Extract the [X, Y] coordinate from the center of the cell holding the provided text.  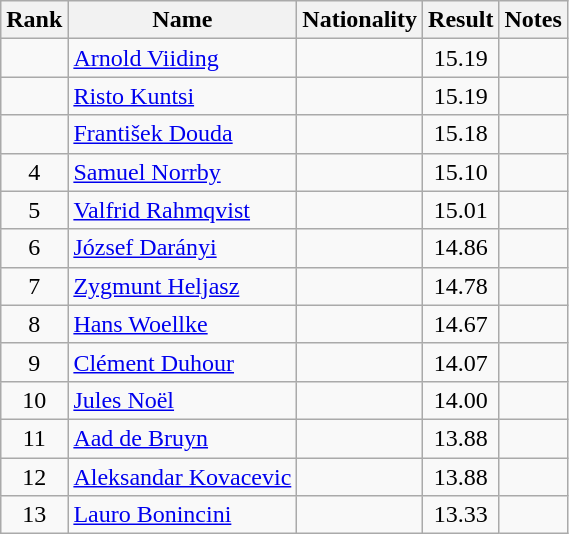
14.00 [461, 400]
8 [34, 324]
13.33 [461, 515]
František Douda [182, 134]
Aleksandar Kovacevic [182, 477]
10 [34, 400]
5 [34, 210]
Name [182, 20]
Zygmunt Heljasz [182, 286]
Arnold Viiding [182, 58]
14.67 [461, 324]
Samuel Norrby [182, 172]
Notes [533, 20]
14.78 [461, 286]
14.86 [461, 248]
Hans Woellke [182, 324]
6 [34, 248]
Nationality [360, 20]
Result [461, 20]
Clément Duhour [182, 362]
Rank [34, 20]
15.18 [461, 134]
13 [34, 515]
15.10 [461, 172]
15.01 [461, 210]
14.07 [461, 362]
Aad de Bruyn [182, 438]
Jules Noël [182, 400]
József Darányi [182, 248]
9 [34, 362]
4 [34, 172]
7 [34, 286]
12 [34, 477]
Valfrid Rahmqvist [182, 210]
11 [34, 438]
Risto Kuntsi [182, 96]
Lauro Bonincini [182, 515]
